Detect which cell encompasses the target text, then output its [X, Y] center coordinate. 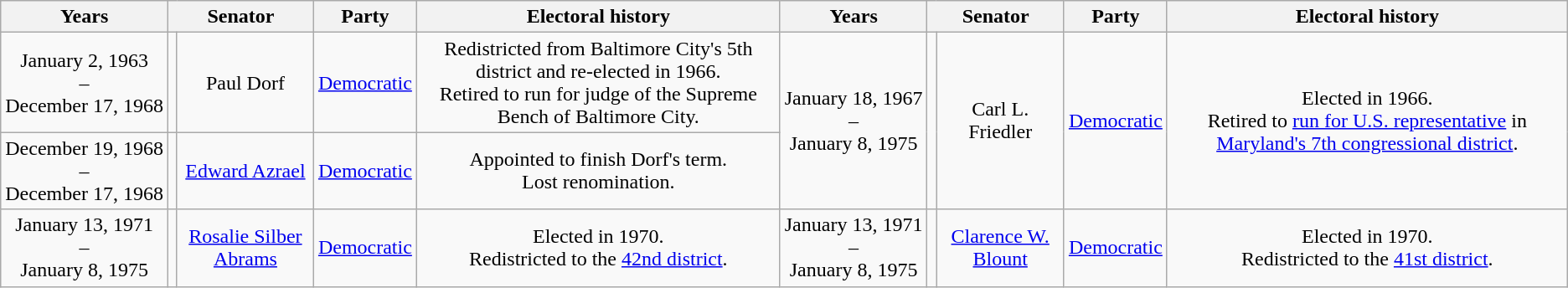
Elected in 1970.Redistricted to the 42nd district. [598, 248]
Elected in 1970.Redistricted to the 41st district. [1367, 248]
Redistricted from Baltimore City's 5th district and re-elected in 1966.Retired to run for judge of the Supreme Bench of Baltimore City. [598, 82]
Edward Azrael [245, 171]
Clarence W. Blount [1000, 248]
January 2, 1963–December 17, 1968 [85, 82]
Elected in 1966.Retired to run for U.S. representative in Maryland's 7th congressional district. [1367, 121]
Rosalie Silber Abrams [245, 248]
January 18, 1967–January 8, 1975 [854, 121]
December 19, 1968–December 17, 1968 [85, 171]
Paul Dorf [245, 82]
Carl L. Friedler [1000, 121]
Appointed to finish Dorf's term.Lost renomination. [598, 171]
